Extract the [x, y] coordinate from the center of the cell holding the provided text.  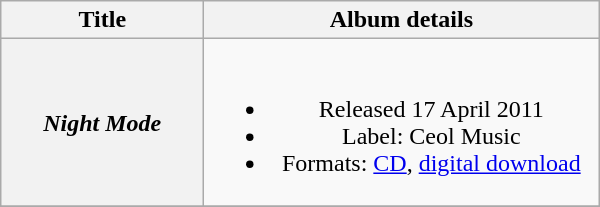
Night Mode [102, 122]
Title [102, 20]
Album details [402, 20]
Released 17 April 2011Label: Ceol MusicFormats: CD, digital download [402, 122]
